Determine the (X, Y) coordinate at the center of the cell enclosing the given text.  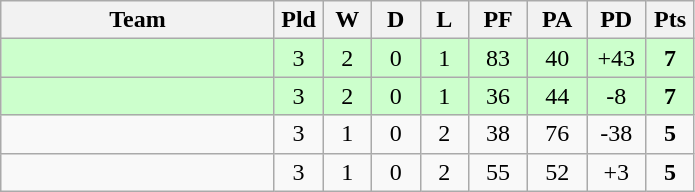
+43 (616, 58)
52 (558, 172)
PD (616, 20)
83 (498, 58)
38 (498, 134)
+3 (616, 172)
L (444, 20)
PF (498, 20)
W (348, 20)
-8 (616, 96)
Pts (670, 20)
Pld (298, 20)
44 (558, 96)
Team (138, 20)
36 (498, 96)
55 (498, 172)
76 (558, 134)
-38 (616, 134)
PA (558, 20)
D (396, 20)
40 (558, 58)
